Provide the (x, y) coordinate of the cell's center where the given text is located.  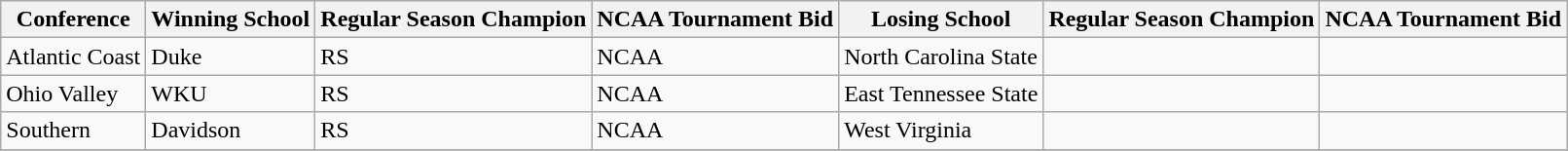
North Carolina State (941, 57)
Davidson (231, 131)
Ohio Valley (74, 94)
Losing School (941, 19)
WKU (231, 94)
Winning School (231, 19)
East Tennessee State (941, 94)
Duke (231, 57)
Southern (74, 131)
Atlantic Coast (74, 57)
West Virginia (941, 131)
Conference (74, 19)
